Pinpoint the cell where the given text exists, returning its [X, Y] midpoint coordinate. 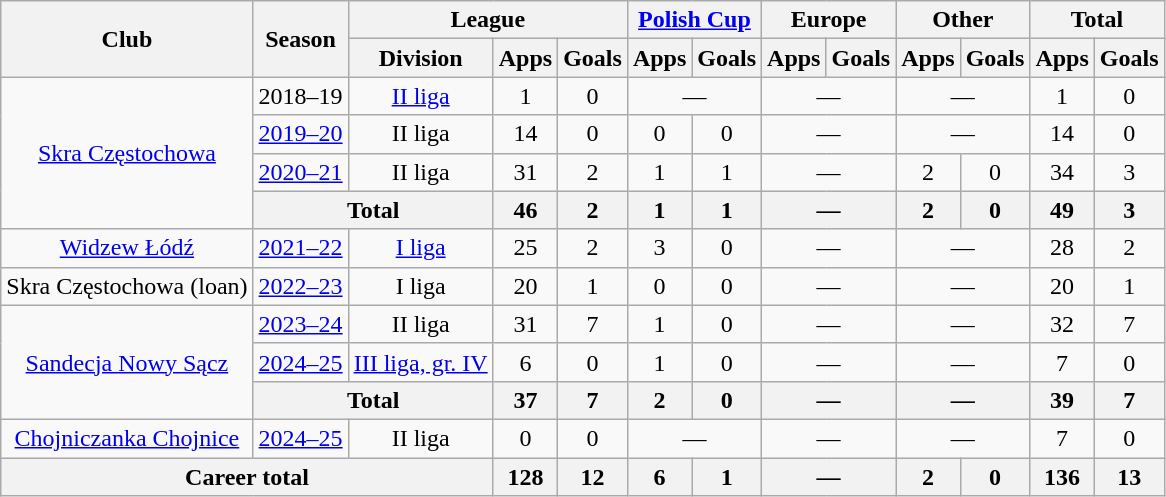
128 [525, 477]
III liga, gr. IV [420, 362]
136 [1062, 477]
Career total [247, 477]
2022–23 [300, 286]
Club [127, 39]
Europe [829, 20]
2018–19 [300, 96]
Season [300, 39]
Polish Cup [694, 20]
2020–21 [300, 172]
2019–20 [300, 134]
13 [1129, 477]
28 [1062, 248]
Other [963, 20]
46 [525, 210]
Sandecja Nowy Sącz [127, 362]
Chojniczanka Chojnice [127, 438]
39 [1062, 400]
25 [525, 248]
Skra Częstochowa [127, 153]
2023–24 [300, 324]
32 [1062, 324]
Skra Częstochowa (loan) [127, 286]
37 [525, 400]
League [488, 20]
Widzew Łódź [127, 248]
34 [1062, 172]
Division [420, 58]
2021–22 [300, 248]
49 [1062, 210]
12 [593, 477]
